Scan for the cell matching the given text and deliver its [x, y] coordinate at center. 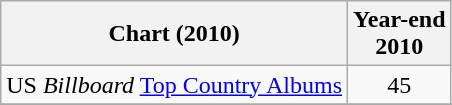
45 [400, 85]
Year-end2010 [400, 34]
US Billboard Top Country Albums [174, 85]
Chart (2010) [174, 34]
